Scan for the cell matching the given text and deliver its (X, Y) coordinate at center. 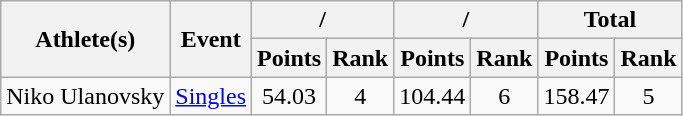
104.44 (432, 96)
4 (360, 96)
6 (504, 96)
54.03 (290, 96)
Total (610, 20)
Niko Ulanovsky (86, 96)
Event (211, 39)
5 (648, 96)
158.47 (576, 96)
Singles (211, 96)
Athlete(s) (86, 39)
